Return (X, Y) of the center of cell containing provided text 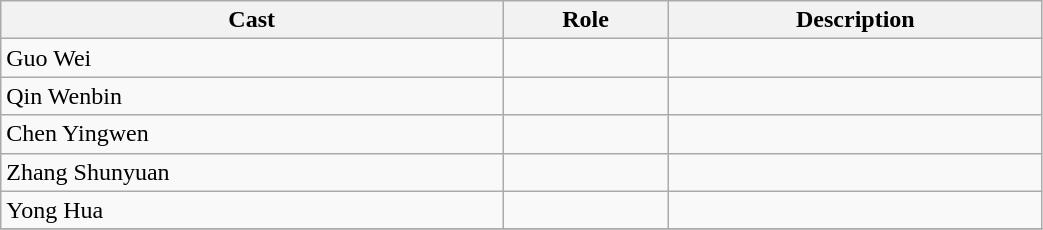
Cast (252, 20)
Role (586, 20)
Guo Wei (252, 58)
Description (856, 20)
Yong Hua (252, 210)
Qin Wenbin (252, 96)
Chen Yingwen (252, 134)
Zhang Shunyuan (252, 172)
